Detect which cell encompasses the target text, then output its (x, y) center coordinate. 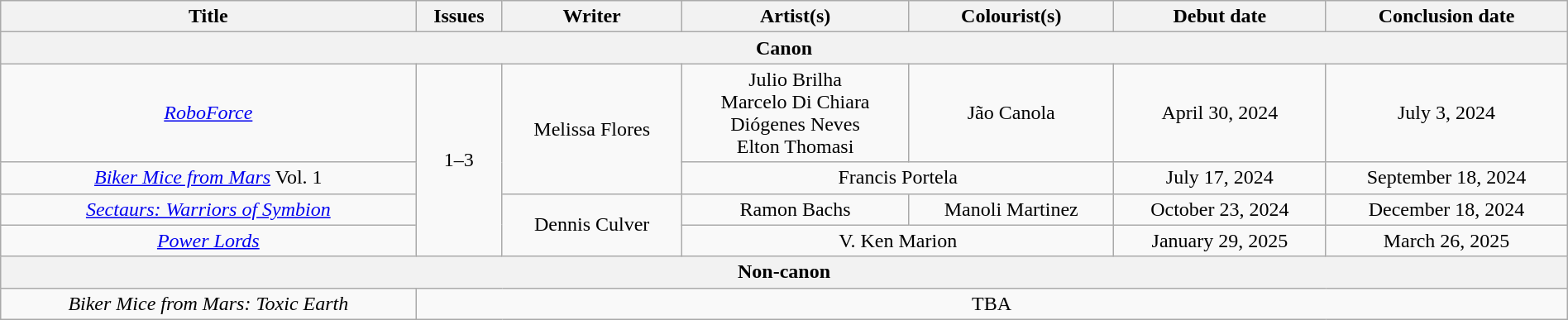
Power Lords (208, 241)
Dennis Culver (592, 225)
Debut date (1220, 17)
RoboForce (208, 112)
July 3, 2024 (1446, 112)
Writer (592, 17)
Artist(s) (796, 17)
Jão Canola (1011, 112)
V. Ken Marion (898, 241)
Non-canon (784, 272)
Julio BrilhaMarcelo Di ChiaraDiógenes NevesElton Thomasi (796, 112)
Manoli Martinez (1011, 209)
Colourist(s) (1011, 17)
March 26, 2025 (1446, 241)
January 29, 2025 (1220, 241)
Conclusion date (1446, 17)
July 17, 2024 (1220, 178)
1–3 (459, 160)
Biker Mice from Mars Vol. 1 (208, 178)
October 23, 2024 (1220, 209)
Ramon Bachs (796, 209)
Issues (459, 17)
Melissa Flores (592, 129)
Francis Portela (898, 178)
Biker Mice from Mars: Toxic Earth (208, 303)
December 18, 2024 (1446, 209)
Canon (784, 48)
Sectaurs: Warriors of Symbion (208, 209)
TBA (992, 303)
Title (208, 17)
April 30, 2024 (1220, 112)
September 18, 2024 (1446, 178)
